Output the [x, y] coordinate of the center of the cell containing the given text.  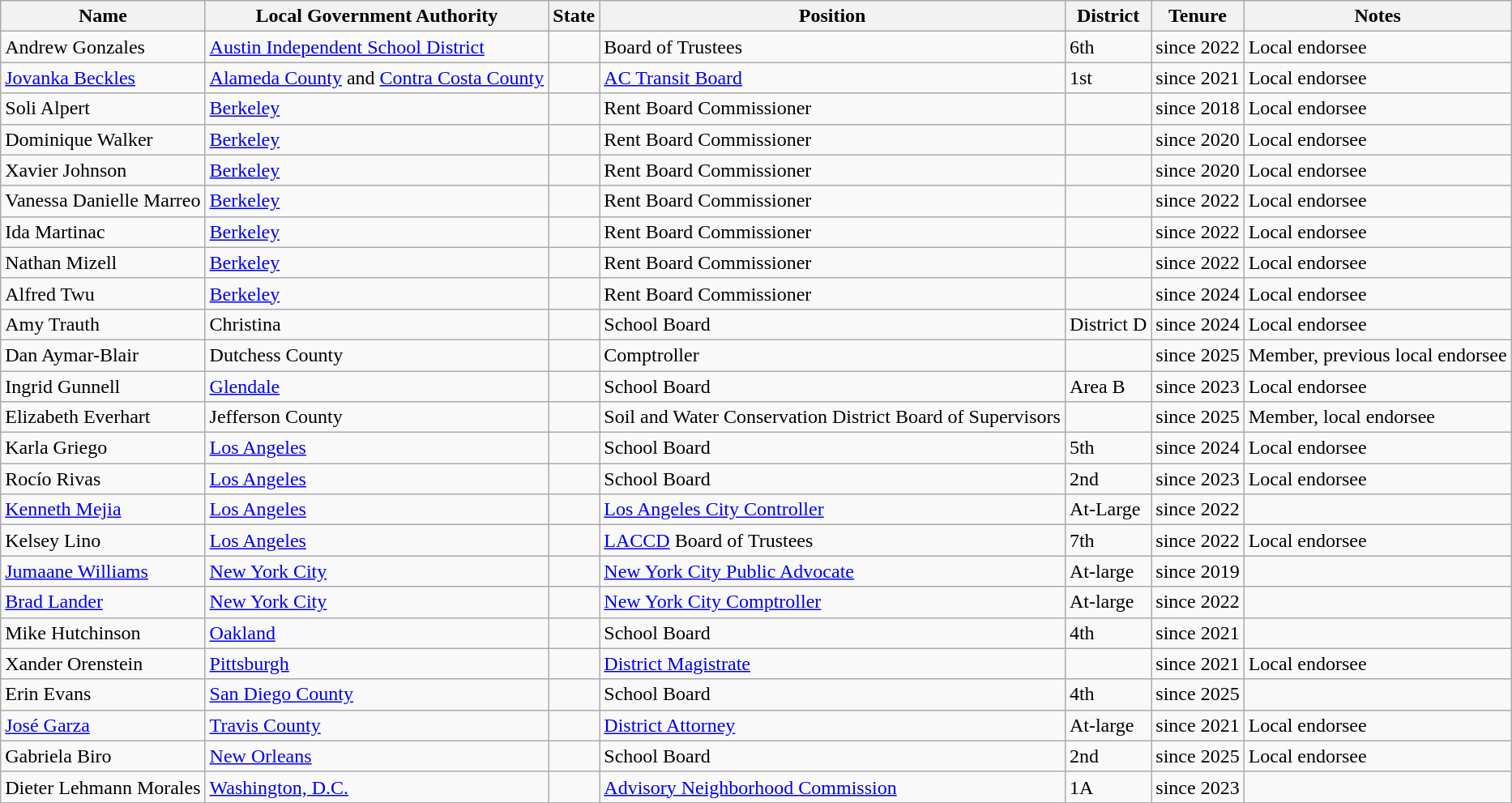
Jovanka Beckles [103, 78]
6th [1108, 47]
Dan Aymar-Blair [103, 355]
since 2018 [1198, 109]
Christina [377, 324]
Washington, D.C. [377, 787]
Alfred Twu [103, 293]
Position [833, 16]
Mike Hutchinson [103, 633]
Vanessa Danielle Marreo [103, 201]
Glendale [377, 387]
San Diego County [377, 694]
5th [1108, 448]
Tenure [1198, 16]
Ida Martinac [103, 232]
Andrew Gonzales [103, 47]
Board of Trustees [833, 47]
State [574, 16]
7th [1108, 540]
1A [1108, 787]
New Orleans [377, 756]
Advisory Neighborhood Commission [833, 787]
Elizabeth Everhart [103, 417]
New York City Comptroller [833, 602]
Comptroller [833, 355]
Member, local endorsee [1377, 417]
Travis County [377, 725]
Dominique Walker [103, 139]
Dutchess County [377, 355]
Xander Orenstein [103, 664]
Xavier Johnson [103, 170]
Nathan Mizell [103, 263]
Kenneth Mejia [103, 510]
Member, previous local endorsee [1377, 355]
1st [1108, 78]
Notes [1377, 16]
Soli Alpert [103, 109]
Brad Lander [103, 602]
Gabriela Biro [103, 756]
Los Angeles City Controller [833, 510]
New York City Public Advocate [833, 571]
Dieter Lehmann Morales [103, 787]
Karla Griego [103, 448]
Rocío Rivas [103, 479]
Kelsey Lino [103, 540]
Ingrid Gunnell [103, 387]
Name [103, 16]
District D [1108, 324]
since 2019 [1198, 571]
Oakland [377, 633]
Alameda County and Contra Costa County [377, 78]
Local Government Authority [377, 16]
José Garza [103, 725]
Austin Independent School District [377, 47]
District Attorney [833, 725]
Amy Trauth [103, 324]
Pittsburgh [377, 664]
District [1108, 16]
Erin Evans [103, 694]
Jumaane Williams [103, 571]
District Magistrate [833, 664]
Area B [1108, 387]
LACCD Board of Trustees [833, 540]
AC Transit Board [833, 78]
Soil and Water Conservation District Board of Supervisors [833, 417]
Jefferson County [377, 417]
At-Large [1108, 510]
